Detect which cell encompasses the target text, then output its (x, y) center coordinate. 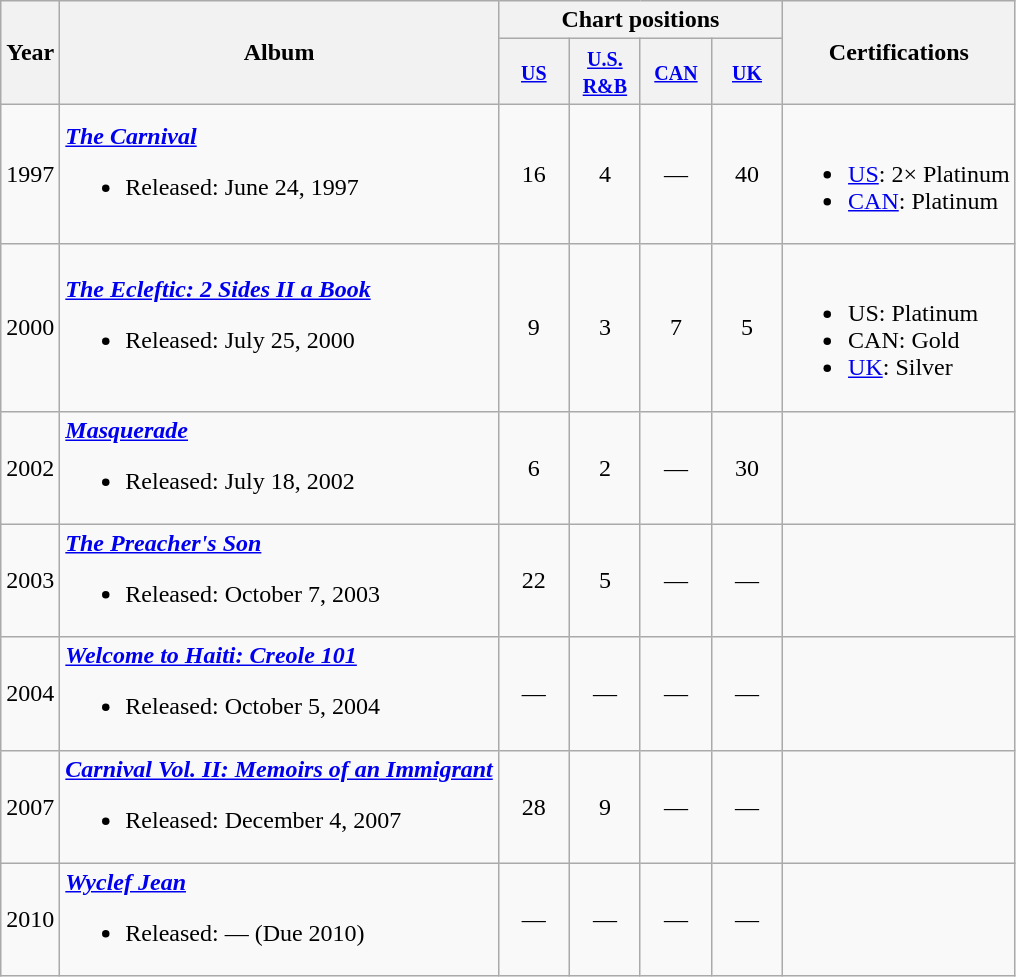
Welcome to Haiti: Creole 101Released: October 5, 2004 (279, 694)
Certifications (900, 52)
6 (534, 468)
3 (604, 328)
Carnival Vol. II: Memoirs of an ImmigrantReleased: December 4, 2007 (279, 806)
2000 (30, 328)
The Ecleftic: 2 Sides II a BookReleased: July 25, 2000 (279, 328)
Wyclef JeanReleased: — (Due 2010) (279, 920)
22 (534, 580)
The Preacher's SonReleased: October 7, 2003 (279, 580)
16 (534, 174)
2003 (30, 580)
UK (746, 72)
40 (746, 174)
The CarnivalReleased: June 24, 1997 (279, 174)
US: 2× PlatinumCAN: Platinum (900, 174)
4 (604, 174)
2004 (30, 694)
2 (604, 468)
US: PlatinumCAN: GoldUK: Silver (900, 328)
CAN (676, 72)
US (534, 72)
Chart positions (640, 20)
U.S. R&B (604, 72)
1997 (30, 174)
Album (279, 52)
7 (676, 328)
2010 (30, 920)
2007 (30, 806)
Year (30, 52)
2002 (30, 468)
28 (534, 806)
30 (746, 468)
MasqueradeReleased: July 18, 2002 (279, 468)
